Return the (X, Y) coordinate for the center point of the cell that contains the specified text.  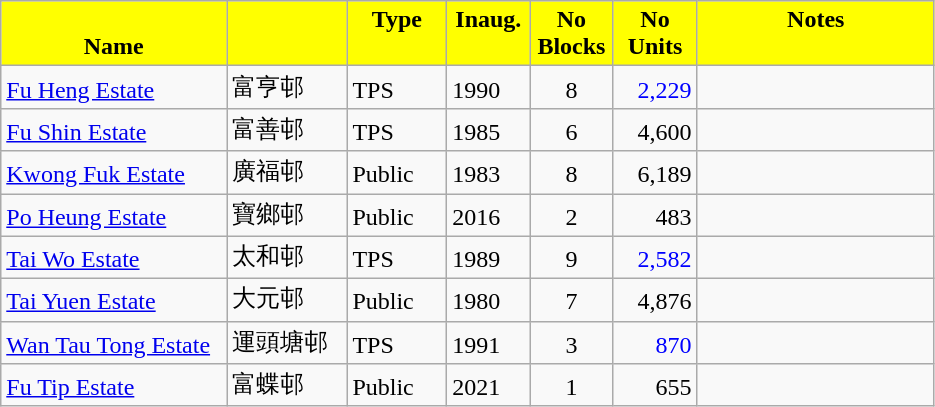
2 (572, 216)
Fu Shin Estate (114, 130)
Fu Heng Estate (114, 88)
富亨邨 (287, 88)
2,229 (655, 88)
大元邨 (287, 300)
9 (572, 258)
Inaug. (488, 34)
655 (655, 386)
Po Heung Estate (114, 216)
7 (572, 300)
6,189 (655, 172)
1991 (488, 342)
太和邨 (287, 258)
富蝶邨 (287, 386)
富善邨 (287, 130)
Kwong Fuk Estate (114, 172)
6 (572, 130)
Tai Yuen Estate (114, 300)
3 (572, 342)
1985 (488, 130)
廣福邨 (287, 172)
4,876 (655, 300)
483 (655, 216)
2,582 (655, 258)
Type (397, 34)
2016 (488, 216)
寶鄉邨 (287, 216)
1980 (488, 300)
Name (114, 34)
4,600 (655, 130)
2021 (488, 386)
1989 (488, 258)
No Units (655, 34)
Notes (816, 34)
1983 (488, 172)
Tai Wo Estate (114, 258)
Fu Tip Estate (114, 386)
1 (572, 386)
870 (655, 342)
運頭塘邨 (287, 342)
1990 (488, 88)
No Blocks (572, 34)
Wan Tau Tong Estate (114, 342)
